Scan for the cell matching the given text and deliver its (X, Y) coordinate at center. 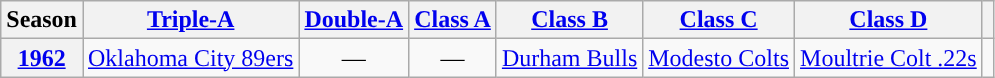
Triple-A (190, 20)
Oklahoma City 89ers (190, 58)
Modesto Colts (719, 58)
Season (42, 20)
Moultrie Colt .22s (889, 58)
Class A (453, 20)
1962 (42, 58)
Class B (569, 20)
Class D (889, 20)
Durham Bulls (569, 58)
Class C (719, 20)
Double-A (354, 20)
